From the cell containing the given text, extract its center point as [X, Y] coordinate. 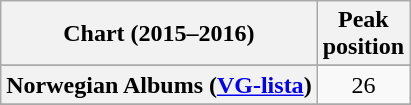
Norwegian Albums (VG-lista) [159, 85]
Peakposition [363, 34]
26 [363, 85]
Chart (2015–2016) [159, 34]
